Identify which cell holds the provided text, then report its [x, y] central coordinate. 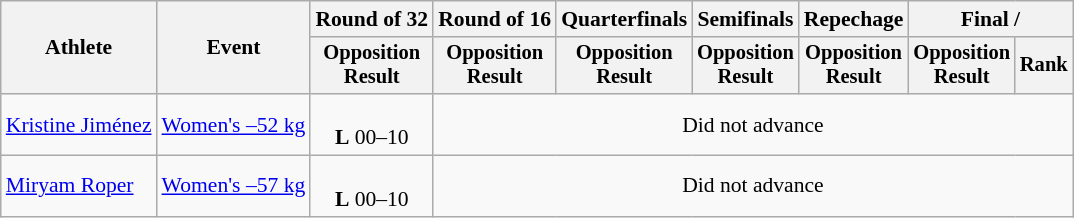
Quarterfinals [624, 19]
Repechage [854, 19]
Round of 16 [494, 19]
Athlete [79, 48]
Kristine Jiménez [79, 124]
Round of 32 [372, 19]
Rank [1044, 66]
Women's –57 kg [234, 186]
Final / [990, 19]
Event [234, 48]
Semifinals [746, 19]
Miryam Roper [79, 186]
Women's –52 kg [234, 124]
